Scan for the cell matching the given text and deliver its [X, Y] coordinate at center. 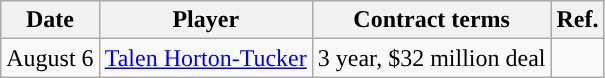
Ref. [578, 20]
August 6 [50, 58]
Date [50, 20]
3 year, $32 million deal [432, 58]
Player [206, 20]
Talen Horton-Tucker [206, 58]
Contract terms [432, 20]
